Pinpoint the cell where the given text exists, returning its [X, Y] midpoint coordinate. 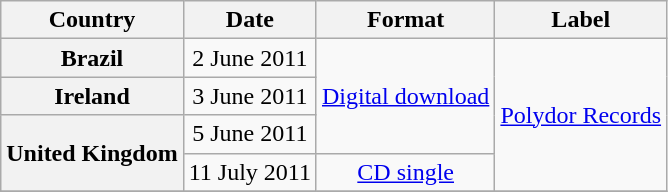
Country [92, 20]
Polydor Records [581, 115]
Format [405, 20]
2 June 2011 [250, 58]
3 June 2011 [250, 96]
11 July 2011 [250, 172]
Digital download [405, 96]
CD single [405, 172]
Label [581, 20]
Ireland [92, 96]
5 June 2011 [250, 134]
Date [250, 20]
Brazil [92, 58]
United Kingdom [92, 153]
